Pinpoint the cell where the given text exists, returning its [x, y] midpoint coordinate. 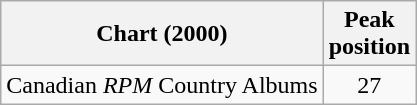
Chart (2000) [162, 34]
27 [369, 85]
Canadian RPM Country Albums [162, 85]
Peakposition [369, 34]
